Detect which cell encompasses the target text, then output its [X, Y] center coordinate. 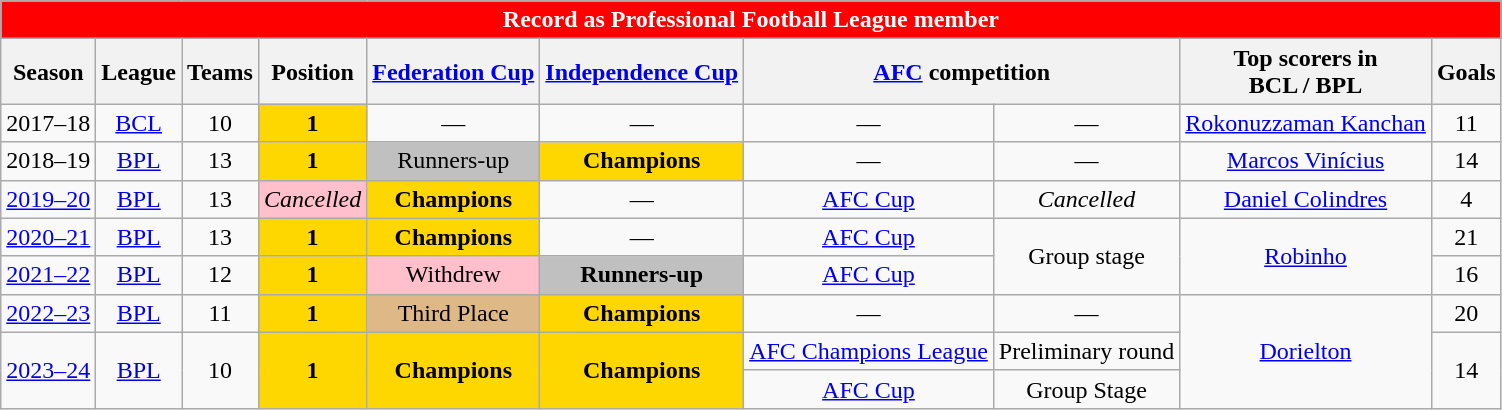
2020–21 [48, 237]
Position [312, 72]
Teams [220, 72]
AFC competition [962, 72]
Marcos Vinícius [1306, 161]
Season [48, 72]
Withdrew [454, 275]
Third Place [454, 313]
2019–20 [48, 199]
2017–18 [48, 123]
20 [1466, 313]
Independence Cup [642, 72]
4 [1466, 199]
Group stage [1086, 256]
BCL [139, 123]
AFC Champions League [869, 351]
16 [1466, 275]
Goals [1466, 72]
Robinho [1306, 256]
Rokonuzzaman Kanchan [1306, 123]
Top scorers in BCL / BPL [1306, 72]
Record as Professional Football League member [751, 20]
2023–24 [48, 370]
2022–23 [48, 313]
2021–22 [48, 275]
Group Stage [1086, 389]
League [139, 72]
Federation Cup [454, 72]
Daniel Colindres [1306, 199]
21 [1466, 237]
12 [220, 275]
2018–19 [48, 161]
Preliminary round [1086, 351]
Dorielton [1306, 351]
